From the cell containing the given text, extract its center point as [x, y] coordinate. 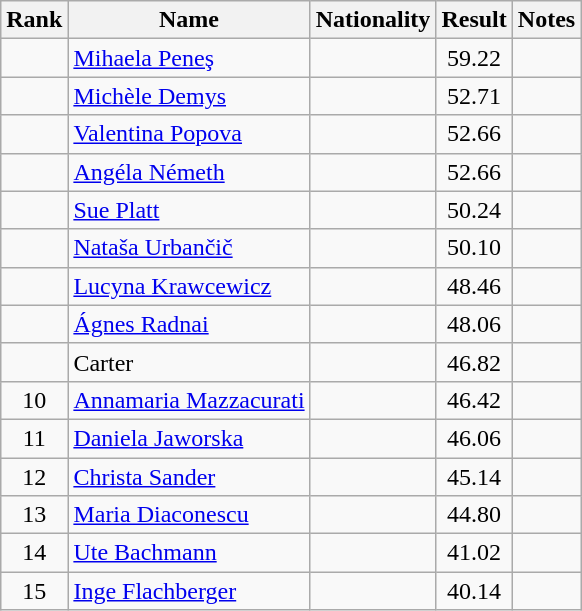
Carter [189, 362]
Rank [34, 20]
11 [34, 438]
Nationality [373, 20]
59.22 [474, 58]
13 [34, 515]
Ute Bachmann [189, 553]
Valentina Popova [189, 134]
10 [34, 400]
48.46 [474, 286]
41.02 [474, 553]
Result [474, 20]
Sue Platt [189, 210]
45.14 [474, 477]
50.24 [474, 210]
52.71 [474, 96]
Inge Flachberger [189, 591]
50.10 [474, 248]
14 [34, 553]
Name [189, 20]
Notes [546, 20]
46.42 [474, 400]
Annamaria Mazzacurati [189, 400]
40.14 [474, 591]
Michèle Demys [189, 96]
Lucyna Krawcewicz [189, 286]
12 [34, 477]
46.06 [474, 438]
Christa Sander [189, 477]
Angéla Németh [189, 172]
46.82 [474, 362]
44.80 [474, 515]
Maria Diaconescu [189, 515]
Mihaela Peneş [189, 58]
Daniela Jaworska [189, 438]
15 [34, 591]
48.06 [474, 324]
Nataša Urbančič [189, 248]
Ágnes Radnai [189, 324]
